Scan for the cell matching the given text and deliver its (x, y) coordinate at center. 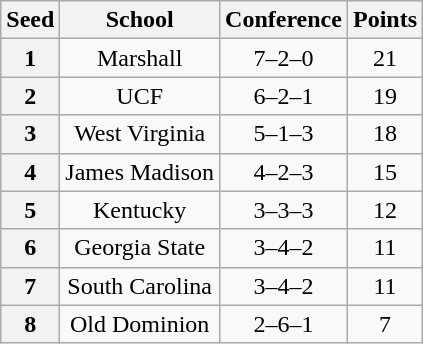
12 (384, 210)
South Carolina (140, 286)
3–3–3 (284, 210)
4–2–3 (284, 172)
Marshall (140, 58)
Conference (284, 20)
2 (30, 96)
1 (30, 58)
15 (384, 172)
21 (384, 58)
West Virginia (140, 134)
2–6–1 (284, 324)
5 (30, 210)
6 (30, 248)
18 (384, 134)
School (140, 20)
James Madison (140, 172)
Old Dominion (140, 324)
6–2–1 (284, 96)
Georgia State (140, 248)
7–2–0 (284, 58)
Seed (30, 20)
Kentucky (140, 210)
5–1–3 (284, 134)
4 (30, 172)
UCF (140, 96)
3 (30, 134)
Points (384, 20)
8 (30, 324)
19 (384, 96)
